Detect which cell encompasses the target text, then output its (X, Y) center coordinate. 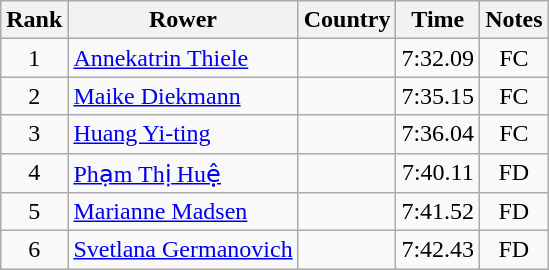
Maike Diekmann (183, 96)
Marianne Madsen (183, 212)
Notes (514, 20)
7:42.43 (438, 250)
6 (34, 250)
Phạm Thị Huệ (183, 173)
5 (34, 212)
7:40.11 (438, 173)
2 (34, 96)
Rower (183, 20)
7:41.52 (438, 212)
Rank (34, 20)
3 (34, 134)
Country (347, 20)
Time (438, 20)
1 (34, 58)
Huang Yi-ting (183, 134)
7:35.15 (438, 96)
Svetlana Germanovich (183, 250)
7:32.09 (438, 58)
7:36.04 (438, 134)
Annekatrin Thiele (183, 58)
4 (34, 173)
